Return the [X, Y] coordinate for the center point of the cell that contains the specified text.  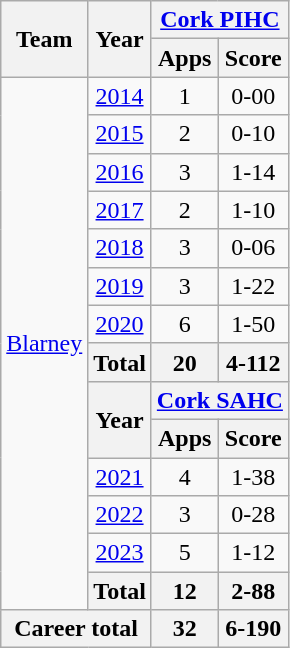
Career total [76, 629]
6-190 [253, 629]
Cork SAHC [220, 400]
2020 [120, 324]
20 [184, 362]
2014 [120, 96]
4 [184, 477]
2019 [120, 286]
0-06 [253, 248]
2-88 [253, 591]
4-112 [253, 362]
Cork PIHC [220, 20]
32 [184, 629]
0-10 [253, 134]
1-38 [253, 477]
1-14 [253, 172]
1-12 [253, 553]
0-00 [253, 96]
0-28 [253, 515]
1-10 [253, 210]
Blarney [44, 344]
2017 [120, 210]
6 [184, 324]
1 [184, 96]
2021 [120, 477]
Team [44, 39]
12 [184, 591]
1-50 [253, 324]
2023 [120, 553]
2022 [120, 515]
2015 [120, 134]
2016 [120, 172]
1-22 [253, 286]
2018 [120, 248]
5 [184, 553]
